Find where the given text appears and provide that cell's center as [x, y] coordinate. 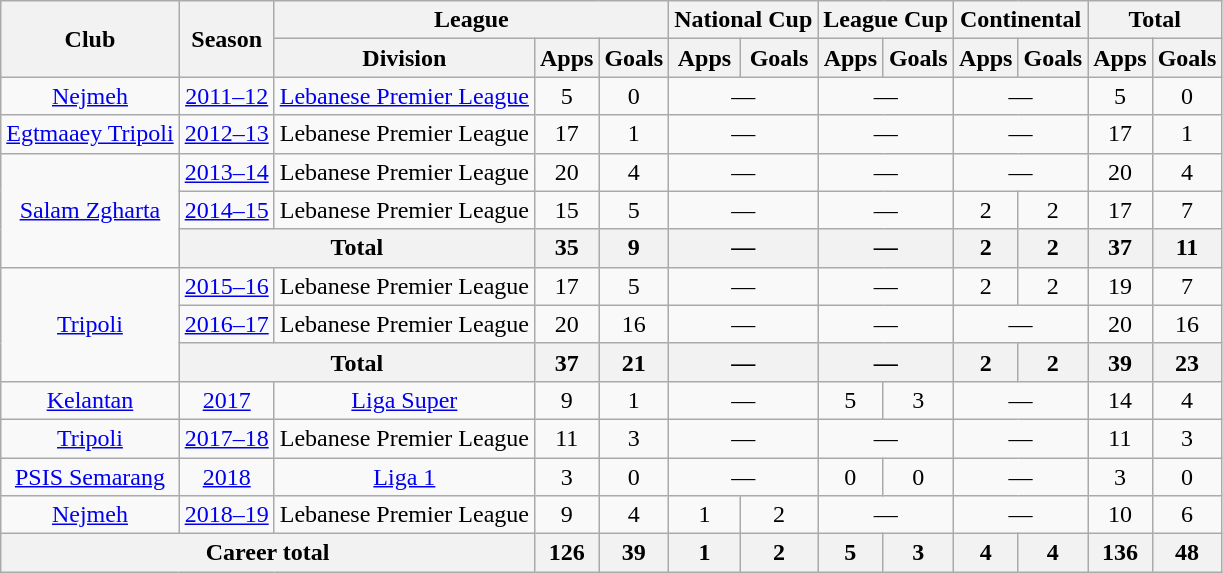
2016–17 [226, 324]
19 [1120, 286]
2012–13 [226, 134]
2018–19 [226, 515]
Club [90, 39]
10 [1120, 515]
2017–18 [226, 438]
Salam Zgharta [90, 210]
Liga 1 [404, 477]
League [471, 20]
Kelantan [90, 400]
Season [226, 39]
2013–14 [226, 172]
35 [566, 248]
League Cup [886, 20]
6 [1187, 515]
14 [1120, 400]
National Cup [744, 20]
PSIS Semarang [90, 477]
Continental [1021, 20]
Career total [268, 553]
2015–16 [226, 286]
2017 [226, 400]
21 [634, 362]
Division [404, 58]
126 [566, 553]
2011–12 [226, 96]
2014–15 [226, 210]
136 [1120, 553]
Liga Super [404, 400]
23 [1187, 362]
2018 [226, 477]
15 [566, 210]
48 [1187, 553]
Egtmaaey Tripoli [90, 134]
